From the cell containing the given text, extract its center point as [x, y] coordinate. 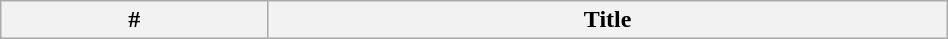
# [134, 20]
Title [608, 20]
